Capture the cell that displays the provided text and extract its (X, Y) central coordinate. 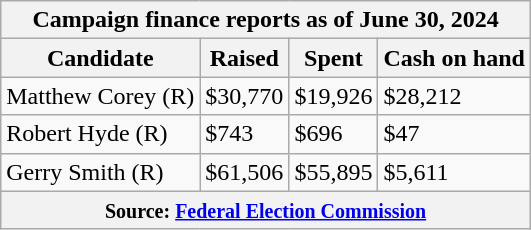
Matthew Corey (R) (100, 96)
$55,895 (334, 172)
Robert Hyde (R) (100, 134)
Candidate (100, 58)
Cash on hand (454, 58)
$743 (244, 134)
Raised (244, 58)
Campaign finance reports as of June 30, 2024 (266, 20)
$19,926 (334, 96)
$28,212 (454, 96)
$61,506 (244, 172)
Gerry Smith (R) (100, 172)
$47 (454, 134)
$30,770 (244, 96)
$696 (334, 134)
$5,611 (454, 172)
Source: Federal Election Commission (266, 210)
Spent (334, 58)
